Locate the cell with the specified text and output its (X, Y) center coordinate. 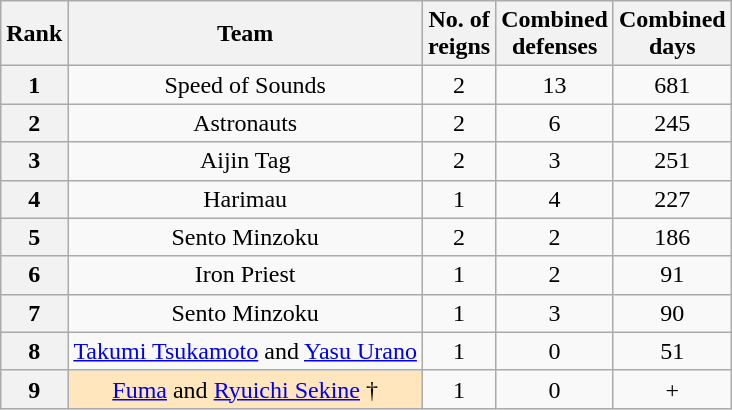
90 (672, 313)
227 (672, 199)
Astronauts (246, 123)
186 (672, 237)
251 (672, 161)
Harimau (246, 199)
91 (672, 275)
8 (34, 351)
Aijin Tag (246, 161)
Takumi Tsukamoto and Yasu Urano (246, 351)
245 (672, 123)
Combineddays (672, 34)
+ (672, 389)
13 (555, 85)
Fuma and Ryuichi Sekine † (246, 389)
No. ofreigns (458, 34)
Speed of Sounds (246, 85)
Rank (34, 34)
5 (34, 237)
Combineddefenses (555, 34)
51 (672, 351)
Iron Priest (246, 275)
9 (34, 389)
Team (246, 34)
7 (34, 313)
681 (672, 85)
